Scan for the cell matching the given text and deliver its [x, y] coordinate at center. 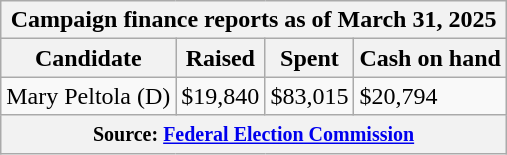
$20,794 [430, 96]
$19,840 [220, 96]
Spent [310, 58]
Source: Federal Election Commission [254, 134]
Mary Peltola (D) [88, 96]
Candidate [88, 58]
Raised [220, 58]
$83,015 [310, 96]
Cash on hand [430, 58]
Campaign finance reports as of March 31, 2025 [254, 20]
